Return the [x, y] coordinate for the center point of the cell that contains the specified text.  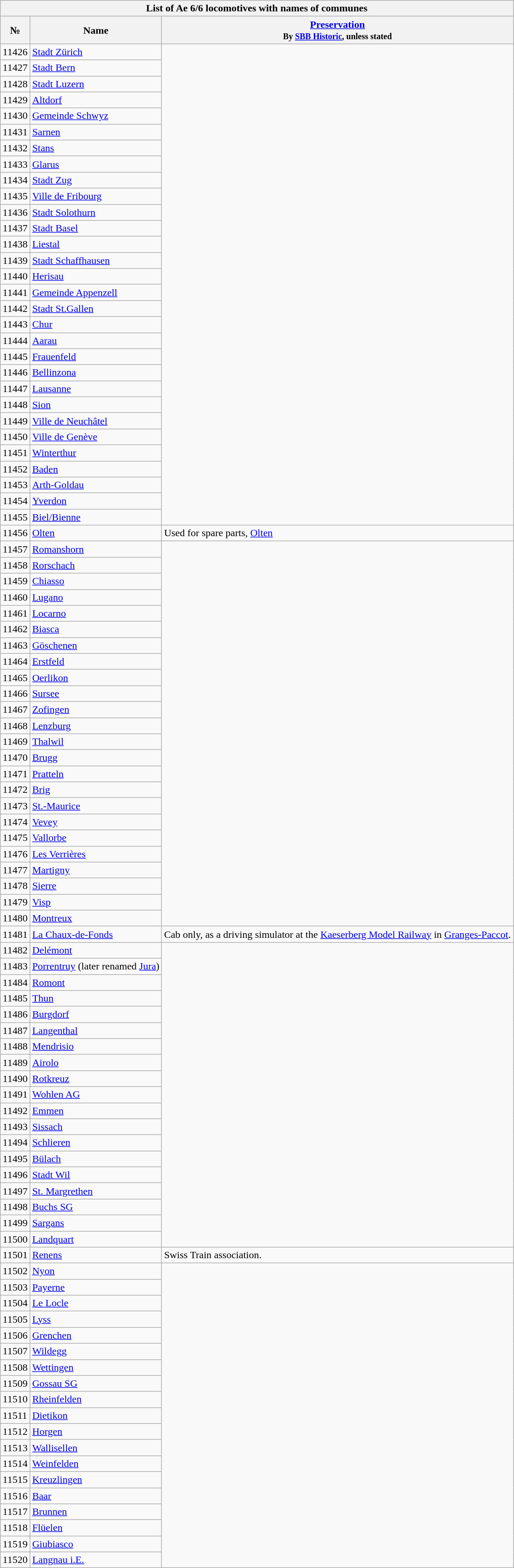
11469 [15, 742]
Biel/Bienne [96, 517]
11488 [15, 1047]
11446 [15, 373]
Wettingen [96, 1367]
Lugano [96, 597]
11436 [15, 212]
11427 [15, 68]
11445 [15, 357]
Porrentruy (later renamed Jura) [96, 966]
Renens [96, 1255]
Burgdorf [96, 1015]
11487 [15, 1031]
11509 [15, 1383]
Giubiasco [96, 1544]
11516 [15, 1496]
Emmen [96, 1111]
Sion [96, 405]
11449 [15, 421]
Rorschach [96, 565]
11507 [15, 1351]
Cab only, as a driving simulator at the Kaeserberg Model Railway in Granges-Paccot. [337, 934]
11497 [15, 1191]
Stadt Solothurn [96, 212]
11513 [15, 1447]
Rotkreuz [96, 1079]
11492 [15, 1111]
Yverdon [96, 501]
11442 [15, 309]
11505 [15, 1319]
Buchs SG [96, 1207]
11485 [15, 999]
11511 [15, 1415]
Gossau SG [96, 1383]
11463 [15, 645]
Zofingen [96, 709]
Wohlen AG [96, 1095]
11490 [15, 1079]
Rheinfelden [96, 1399]
Wildegg [96, 1351]
11478 [15, 886]
11482 [15, 950]
Sierre [96, 886]
Brugg [96, 758]
11455 [15, 517]
Locarno [96, 613]
11456 [15, 533]
Sursee [96, 693]
Name [96, 30]
Flüelen [96, 1528]
Oerlikon [96, 677]
11486 [15, 1015]
Sarnen [96, 132]
11443 [15, 325]
11461 [15, 613]
Liestal [96, 244]
Langenthal [96, 1031]
Montreux [96, 918]
Vevey [96, 822]
Thun [96, 999]
11506 [15, 1335]
PreservationBy SBB Historic, unless stated [337, 30]
11458 [15, 565]
11480 [15, 918]
11466 [15, 693]
Le Locle [96, 1303]
11426 [15, 52]
Chiasso [96, 581]
Baar [96, 1496]
Vallorbe [96, 838]
Visp [96, 902]
Göschenen [96, 645]
11440 [15, 277]
Lausanne [96, 389]
11510 [15, 1399]
11444 [15, 341]
Chur [96, 325]
11447 [15, 389]
Langnau i.E. [96, 1560]
St.-Maurice [96, 806]
11441 [15, 293]
Airolo [96, 1063]
Ville de Fribourg [96, 196]
Glarus [96, 164]
Brunnen [96, 1512]
11454 [15, 501]
11430 [15, 116]
11498 [15, 1207]
11468 [15, 725]
La Chaux-de-Fonds [96, 934]
Herisau [96, 277]
Thalwil [96, 742]
11496 [15, 1175]
11474 [15, 822]
Biasca [96, 629]
Schlieren [96, 1143]
Grenchen [96, 1335]
11476 [15, 854]
11515 [15, 1479]
Stadt Luzern [96, 84]
№ [15, 30]
Stadt Bern [96, 68]
Sargans [96, 1223]
11465 [15, 677]
Romanshorn [96, 549]
11473 [15, 806]
Horgen [96, 1431]
11477 [15, 870]
11481 [15, 934]
Lenzburg [96, 725]
11514 [15, 1463]
11437 [15, 228]
11433 [15, 164]
Stadt Wil [96, 1175]
11453 [15, 485]
Stadt St.Gallen [96, 309]
Martigny [96, 870]
11452 [15, 469]
Ville de Genève [96, 437]
11439 [15, 260]
11484 [15, 983]
Stadt Zürich [96, 52]
11520 [15, 1560]
Nyon [96, 1271]
Gemeinde Appenzell [96, 293]
Bülach [96, 1159]
11428 [15, 84]
11470 [15, 758]
11518 [15, 1528]
Used for spare parts, Olten [337, 533]
11448 [15, 405]
Dietikon [96, 1415]
11467 [15, 709]
Brig [96, 790]
11503 [15, 1287]
11457 [15, 549]
Les Verrières [96, 854]
11493 [15, 1127]
11451 [15, 453]
11434 [15, 180]
Baden [96, 469]
Stadt Basel [96, 228]
11471 [15, 774]
Pratteln [96, 774]
Erstfeld [96, 661]
Payerne [96, 1287]
11519 [15, 1544]
11501 [15, 1255]
11489 [15, 1063]
Weinfelden [96, 1463]
Mendrisio [96, 1047]
Swiss Train association. [337, 1255]
Landquart [96, 1239]
Bellinzona [96, 373]
11460 [15, 597]
Delémont [96, 950]
11495 [15, 1159]
Kreuzlingen [96, 1479]
Stadt Schaffhausen [96, 260]
11429 [15, 100]
11475 [15, 838]
Lyss [96, 1319]
11494 [15, 1143]
11491 [15, 1095]
11431 [15, 132]
Romont [96, 983]
Aarau [96, 341]
11499 [15, 1223]
Frauenfeld [96, 357]
Arth-Goldau [96, 485]
11502 [15, 1271]
Ville de Neuchâtel [96, 421]
Sissach [96, 1127]
11504 [15, 1303]
Olten [96, 533]
Stans [96, 148]
11432 [15, 148]
11472 [15, 790]
11435 [15, 196]
Stadt Zug [96, 180]
11508 [15, 1367]
11517 [15, 1512]
11479 [15, 902]
Winterthur [96, 453]
11464 [15, 661]
11512 [15, 1431]
11500 [15, 1239]
11459 [15, 581]
List of Ae 6/6 locomotives with names of communes [257, 8]
Gemeinde Schwyz [96, 116]
11450 [15, 437]
Wallisellen [96, 1447]
11483 [15, 966]
St. Margrethen [96, 1191]
11438 [15, 244]
11462 [15, 629]
Altdorf [96, 100]
